For the text-containing cell, return its midpoint in (X, Y) coordinate format. 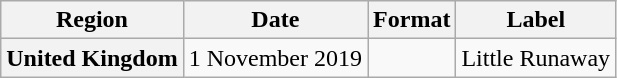
United Kingdom (92, 58)
1 November 2019 (275, 58)
Format (412, 20)
Region (92, 20)
Little Runaway (536, 58)
Label (536, 20)
Date (275, 20)
